Locate the cell with the specified text and output its [X, Y] center coordinate. 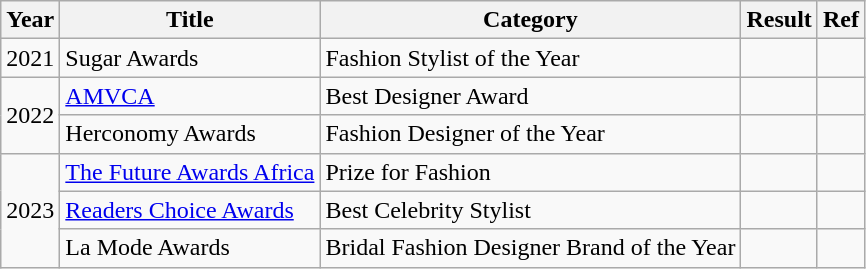
Sugar Awards [190, 58]
Bridal Fashion Designer Brand of the Year [530, 248]
Fashion Designer of the Year [530, 134]
Fashion Stylist of the Year [530, 58]
La Mode Awards [190, 248]
2021 [30, 58]
Prize for Fashion [530, 172]
Best Celebrity Stylist [530, 210]
The Future Awards Africa [190, 172]
Title [190, 20]
2023 [30, 210]
Herconomy Awards [190, 134]
Ref [840, 20]
Result [779, 20]
AMVCA [190, 96]
2022 [30, 115]
Category [530, 20]
Readers Choice Awards [190, 210]
Year [30, 20]
Best Designer Award [530, 96]
